Pinpoint the cell where the given text exists, returning its (x, y) midpoint coordinate. 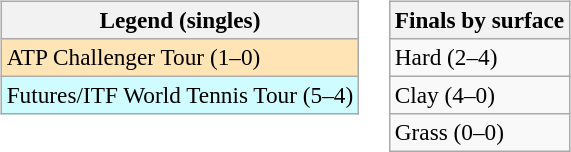
Hard (2–4) (479, 57)
ATP Challenger Tour (1–0) (180, 57)
Futures/ITF World Tennis Tour (5–4) (180, 95)
Clay (4–0) (479, 95)
Finals by surface (479, 20)
Grass (0–0) (479, 133)
Legend (singles) (180, 20)
